Capture the cell that displays the provided text and extract its (x, y) central coordinate. 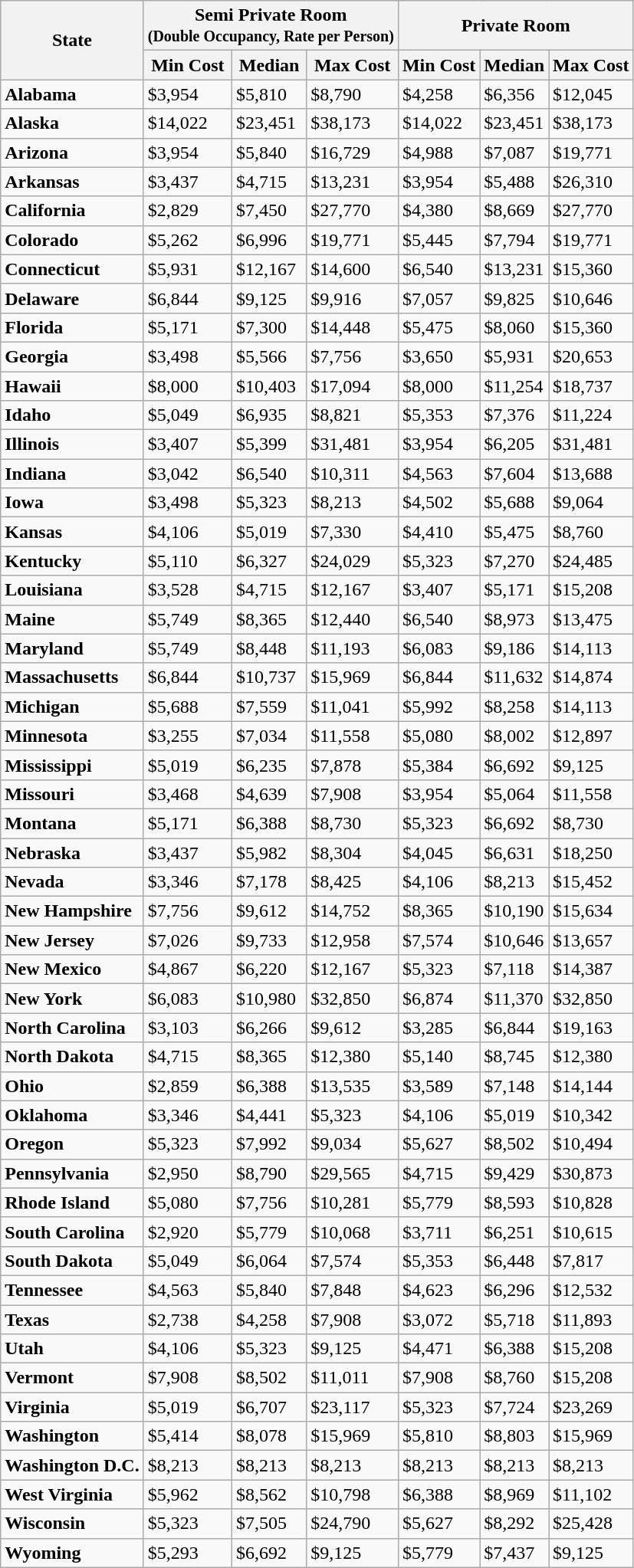
$20,653 (591, 356)
$6,327 (270, 561)
Georgia (72, 356)
$18,250 (591, 853)
$8,292 (514, 1524)
$5,262 (187, 240)
Indiana (72, 474)
$2,859 (187, 1086)
$9,064 (591, 503)
$12,958 (353, 940)
North Dakota (72, 1057)
New Jersey (72, 940)
Missouri (72, 794)
Oregon (72, 1144)
Nebraska (72, 853)
$19,163 (591, 1028)
$6,064 (270, 1261)
$11,893 (591, 1319)
$6,235 (270, 765)
$17,094 (353, 385)
$8,803 (514, 1436)
$6,707 (270, 1407)
$7,087 (514, 153)
$8,745 (514, 1057)
$7,505 (270, 1524)
$10,342 (591, 1115)
$7,034 (270, 736)
$3,042 (187, 474)
$10,403 (270, 385)
$11,102 (591, 1494)
$24,790 (353, 1524)
$9,429 (514, 1173)
$6,631 (514, 853)
$4,471 (439, 1349)
$24,485 (591, 561)
$14,752 (353, 911)
$4,410 (439, 532)
$7,794 (514, 240)
Delaware (72, 298)
$12,532 (591, 1290)
Maine (72, 619)
$5,445 (439, 240)
Ohio (72, 1086)
Private Room (515, 26)
$8,002 (514, 736)
$10,494 (591, 1144)
$23,117 (353, 1407)
$6,205 (514, 444)
$7,148 (514, 1086)
New Hampshire (72, 911)
$13,688 (591, 474)
Wisconsin (72, 1524)
Nevada (72, 882)
$7,270 (514, 561)
$7,026 (187, 940)
Tennessee (72, 1290)
Idaho (72, 415)
$10,068 (353, 1232)
Maryland (72, 648)
$14,448 (353, 327)
New York (72, 999)
$5,962 (187, 1494)
$10,980 (270, 999)
Hawaii (72, 385)
$29,565 (353, 1173)
$3,103 (187, 1028)
$26,310 (591, 182)
$8,448 (270, 648)
$9,034 (353, 1144)
$14,387 (591, 969)
$4,380 (439, 211)
$14,874 (591, 677)
$11,193 (353, 648)
$13,657 (591, 940)
Colorado (72, 240)
$5,566 (270, 356)
$6,996 (270, 240)
$5,992 (439, 707)
$7,878 (353, 765)
Mississippi (72, 765)
$6,448 (514, 1261)
$5,488 (514, 182)
$6,935 (270, 415)
$4,502 (439, 503)
$7,437 (514, 1553)
$8,060 (514, 327)
$12,897 (591, 736)
Louisiana (72, 590)
North Carolina (72, 1028)
$6,356 (514, 94)
$9,186 (514, 648)
Washington D.C. (72, 1465)
$8,078 (270, 1436)
$3,589 (439, 1086)
$5,399 (270, 444)
Utah (72, 1349)
$5,718 (514, 1319)
$14,600 (353, 269)
$30,873 (591, 1173)
Iowa (72, 503)
$3,285 (439, 1028)
Illinois (72, 444)
$6,251 (514, 1232)
$11,041 (353, 707)
Pennsylvania (72, 1173)
$8,969 (514, 1494)
$9,825 (514, 298)
$8,669 (514, 211)
$3,468 (187, 794)
$7,057 (439, 298)
$8,593 (514, 1202)
$10,615 (591, 1232)
$3,711 (439, 1232)
$2,738 (187, 1319)
$5,064 (514, 794)
$12,045 (591, 94)
$8,304 (353, 853)
$9,733 (270, 940)
Virginia (72, 1407)
Alaska (72, 123)
$7,118 (514, 969)
Vermont (72, 1378)
$11,370 (514, 999)
$10,281 (353, 1202)
$25,428 (591, 1524)
$10,311 (353, 474)
$6,266 (270, 1028)
$11,224 (591, 415)
Arkansas (72, 182)
$6,296 (514, 1290)
Michigan (72, 707)
$5,140 (439, 1057)
$13,535 (353, 1086)
$4,988 (439, 153)
$7,178 (270, 882)
$8,258 (514, 707)
$3,255 (187, 736)
Connecticut (72, 269)
$7,450 (270, 211)
$3,072 (439, 1319)
$8,562 (270, 1494)
South Carolina (72, 1232)
$8,821 (353, 415)
$4,623 (439, 1290)
West Virginia (72, 1494)
$10,737 (270, 677)
$10,828 (591, 1202)
$18,737 (591, 385)
$11,254 (514, 385)
$9,916 (353, 298)
$8,973 (514, 619)
Rhode Island (72, 1202)
Kansas (72, 532)
$12,440 (353, 619)
$5,110 (187, 561)
Oklahoma (72, 1115)
$2,950 (187, 1173)
Alabama (72, 94)
$7,330 (353, 532)
$8,425 (353, 882)
State (72, 40)
$6,874 (439, 999)
$13,475 (591, 619)
$3,528 (187, 590)
Kentucky (72, 561)
$10,798 (353, 1494)
Minnesota (72, 736)
$6,220 (270, 969)
$5,293 (187, 1553)
$3,650 (439, 356)
$7,992 (270, 1144)
$2,829 (187, 211)
$4,441 (270, 1115)
$4,639 (270, 794)
$11,011 (353, 1378)
$7,848 (353, 1290)
$15,452 (591, 882)
Texas (72, 1319)
Semi Private Room(Double Occupancy, Rate per Person) (271, 26)
$16,729 (353, 153)
$5,384 (439, 765)
Massachusetts (72, 677)
$23,269 (591, 1407)
Florida (72, 327)
$24,029 (353, 561)
$5,414 (187, 1436)
$7,724 (514, 1407)
$2,920 (187, 1232)
$7,604 (514, 474)
Montana (72, 823)
$7,817 (591, 1261)
$5,982 (270, 853)
$4,867 (187, 969)
$7,300 (270, 327)
$14,144 (591, 1086)
Wyoming (72, 1553)
New Mexico (72, 969)
$7,559 (270, 707)
$15,634 (591, 911)
$7,376 (514, 415)
Arizona (72, 153)
$11,632 (514, 677)
$10,190 (514, 911)
California (72, 211)
Washington (72, 1436)
$4,045 (439, 853)
South Dakota (72, 1261)
